Determine the [X, Y] coordinate at the center of the cell enclosing the given text.  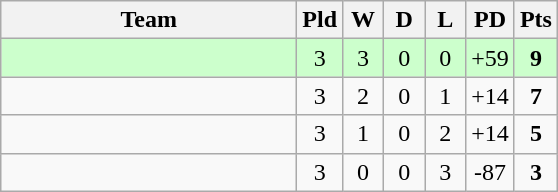
PD [490, 20]
5 [536, 134]
Pts [536, 20]
7 [536, 96]
Pld [320, 20]
D [404, 20]
-87 [490, 172]
W [364, 20]
L [446, 20]
9 [536, 58]
+59 [490, 58]
Team [149, 20]
